Identify which cell holds the provided text, then report its [X, Y] central coordinate. 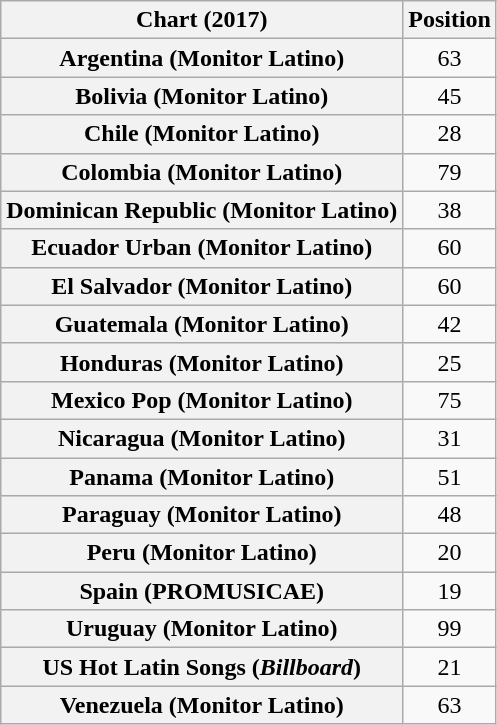
31 [450, 438]
19 [450, 591]
Guatemala (Monitor Latino) [202, 324]
79 [450, 172]
Position [450, 20]
Panama (Monitor Latino) [202, 477]
Spain (PROMUSICAE) [202, 591]
25 [450, 362]
21 [450, 667]
Nicaragua (Monitor Latino) [202, 438]
20 [450, 553]
Chart (2017) [202, 20]
Dominican Republic (Monitor Latino) [202, 210]
Mexico Pop (Monitor Latino) [202, 400]
75 [450, 400]
Chile (Monitor Latino) [202, 134]
42 [450, 324]
El Salvador (Monitor Latino) [202, 286]
Uruguay (Monitor Latino) [202, 629]
45 [450, 96]
Venezuela (Monitor Latino) [202, 705]
Honduras (Monitor Latino) [202, 362]
Ecuador Urban (Monitor Latino) [202, 248]
Paraguay (Monitor Latino) [202, 515]
Argentina (Monitor Latino) [202, 58]
51 [450, 477]
99 [450, 629]
28 [450, 134]
48 [450, 515]
Colombia (Monitor Latino) [202, 172]
38 [450, 210]
Peru (Monitor Latino) [202, 553]
US Hot Latin Songs (Billboard) [202, 667]
Bolivia (Monitor Latino) [202, 96]
